Capture the cell that displays the provided text and extract its (x, y) central coordinate. 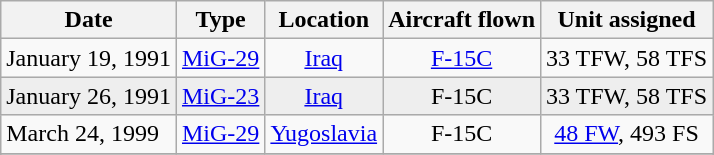
Date (89, 20)
January 19, 1991 (89, 58)
January 26, 1991 (89, 96)
Unit assigned (627, 20)
Type (220, 20)
48 FW, 493 FS (627, 134)
Aircraft flown (462, 20)
Yugoslavia (324, 134)
Location (324, 20)
March 24, 1999 (89, 134)
MiG-23 (220, 96)
